Capture the cell that displays the provided text and extract its [x, y] central coordinate. 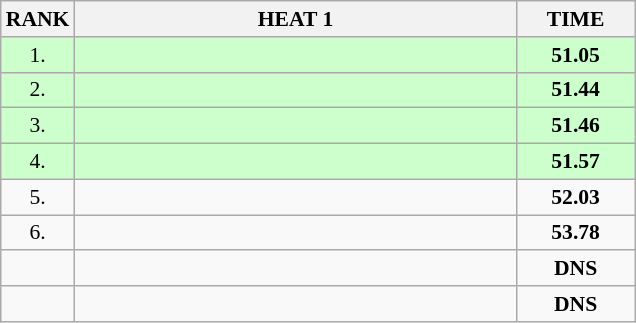
52.03 [576, 197]
2. [38, 90]
4. [38, 162]
51.57 [576, 162]
51.44 [576, 90]
3. [38, 126]
51.46 [576, 126]
HEAT 1 [295, 19]
53.78 [576, 233]
RANK [38, 19]
TIME [576, 19]
51.05 [576, 55]
1. [38, 55]
6. [38, 233]
5. [38, 197]
